Extract the (x, y) coordinate from the center of the cell holding the provided text.  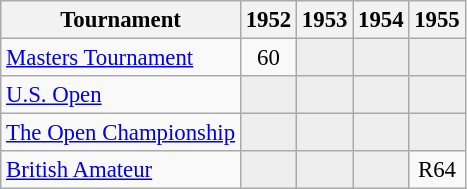
R64 (437, 170)
British Amateur (121, 170)
1954 (381, 20)
The Open Championship (121, 133)
U.S. Open (121, 95)
60 (268, 58)
1955 (437, 20)
Masters Tournament (121, 58)
1953 (325, 20)
Tournament (121, 20)
1952 (268, 20)
